Determine the (X, Y) coordinate at the center of the cell enclosing the given text.  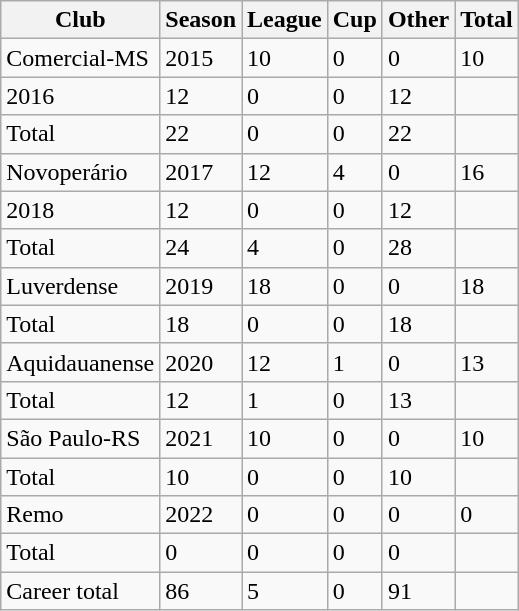
5 (285, 591)
Novoperário (80, 172)
Other (418, 20)
16 (487, 172)
86 (201, 591)
Season (201, 20)
Club (80, 20)
24 (201, 248)
91 (418, 591)
Remo (80, 515)
28 (418, 248)
Aquidauanense (80, 362)
Luverdense (80, 286)
Comercial-MS (80, 58)
2022 (201, 515)
2018 (80, 210)
2021 (201, 438)
2015 (201, 58)
League (285, 20)
2017 (201, 172)
São Paulo-RS (80, 438)
Cup (354, 20)
2019 (201, 286)
2020 (201, 362)
Career total (80, 591)
2016 (80, 96)
